From the cell containing the given text, extract its center point as (X, Y) coordinate. 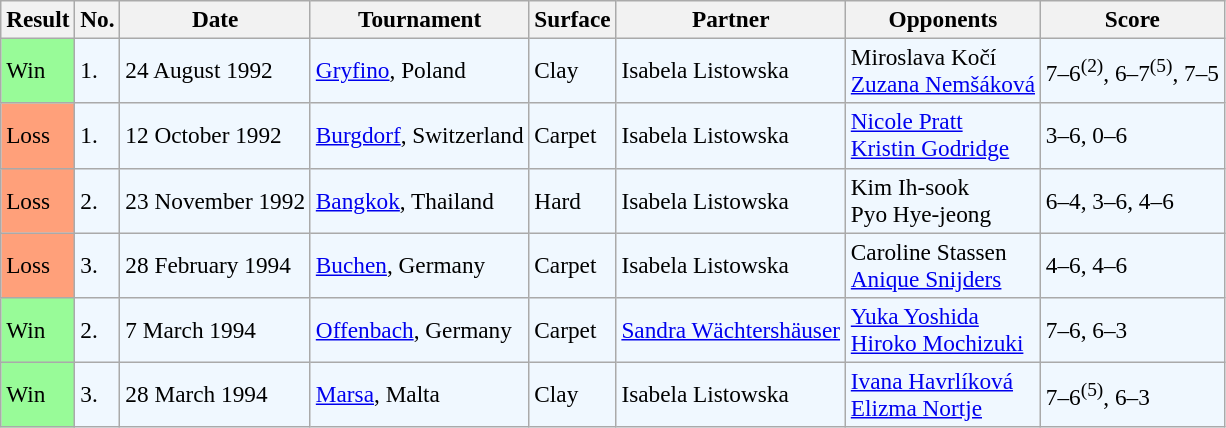
Score (1132, 19)
Caroline Stassen Anique Snijders (942, 264)
7 March 1994 (215, 330)
12 October 1992 (215, 136)
Marsa, Malta (420, 394)
Buchen, Germany (420, 264)
Date (215, 19)
7–6, 6–3 (1132, 330)
4–6, 4–6 (1132, 264)
28 February 1994 (215, 264)
Ivana Havrlíková Elizma Nortje (942, 394)
Opponents (942, 19)
Offenbach, Germany (420, 330)
28 March 1994 (215, 394)
Kim Ih-sook Pyo Hye-jeong (942, 200)
Bangkok, Thailand (420, 200)
6–4, 3–6, 4–6 (1132, 200)
Gryfino, Poland (420, 70)
Nicole Pratt Kristin Godridge (942, 136)
Result (38, 19)
Miroslava Kočí Zuzana Nemšáková (942, 70)
Hard (572, 200)
24 August 1992 (215, 70)
Partner (730, 19)
3–6, 0–6 (1132, 136)
Sandra Wächtershäuser (730, 330)
Burgdorf, Switzerland (420, 136)
Tournament (420, 19)
23 November 1992 (215, 200)
7–6(5), 6–3 (1132, 394)
7–6(2), 6–7(5), 7–5 (1132, 70)
Yuka Yoshida Hiroko Mochizuki (942, 330)
No. (98, 19)
Surface (572, 19)
